Identify which cell holds the provided text, then report its [x, y] central coordinate. 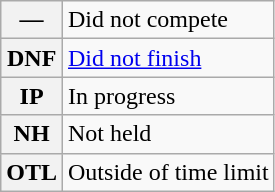
— [32, 20]
Did not compete [169, 20]
Not held [169, 134]
NH [32, 134]
OTL [32, 172]
In progress [169, 96]
Did not finish [169, 58]
DNF [32, 58]
Outside of time limit [169, 172]
IP [32, 96]
